For the text-containing cell, return its midpoint in (x, y) coordinate format. 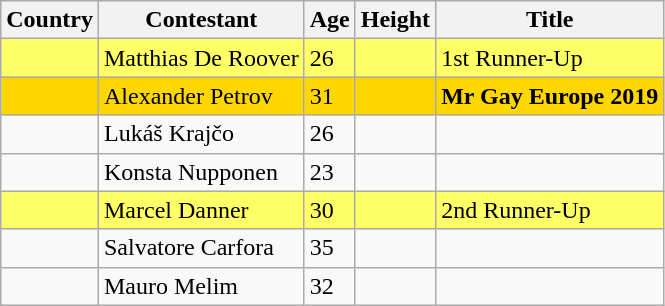
Mr Gay Europe 2019 (550, 96)
Title (550, 20)
23 (330, 172)
31 (330, 96)
Age (330, 20)
Matthias De Roover (201, 58)
32 (330, 286)
30 (330, 210)
Contestant (201, 20)
Height (395, 20)
Konsta Nupponen (201, 172)
Alexander Petrov (201, 96)
Lukáš Krajčo (201, 134)
Marcel Danner (201, 210)
35 (330, 248)
Salvatore Carfora (201, 248)
Country (50, 20)
Mauro Melim (201, 286)
2nd Runner-Up (550, 210)
1st Runner-Up (550, 58)
